For the text-containing cell, return its midpoint in (X, Y) coordinate format. 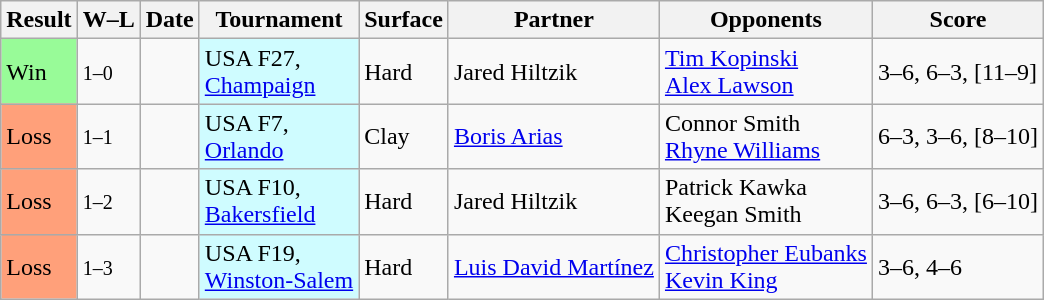
Surface (404, 20)
1–2 (108, 202)
Result (39, 20)
Win (39, 72)
Tim Kopinski Alex Lawson (766, 72)
USA F7, Orlando (278, 136)
1–0 (108, 72)
Score (958, 20)
1–3 (108, 266)
Connor Smith Rhyne Williams (766, 136)
3–6, 6–3, [11–9] (958, 72)
Date (170, 20)
USA F27, Champaign (278, 72)
USA F19, Winston-Salem (278, 266)
USA F10, Bakersfield (278, 202)
Clay (404, 136)
3–6, 6–3, [6–10] (958, 202)
Tournament (278, 20)
Patrick Kawka Keegan Smith (766, 202)
Christopher Eubanks Kevin King (766, 266)
Boris Arias (554, 136)
3–6, 4–6 (958, 266)
Partner (554, 20)
Opponents (766, 20)
Luis David Martínez (554, 266)
6–3, 3–6, [8–10] (958, 136)
W–L (108, 20)
1–1 (108, 136)
